Return the (X, Y) coordinate for the center point of the cell that contains the specified text.  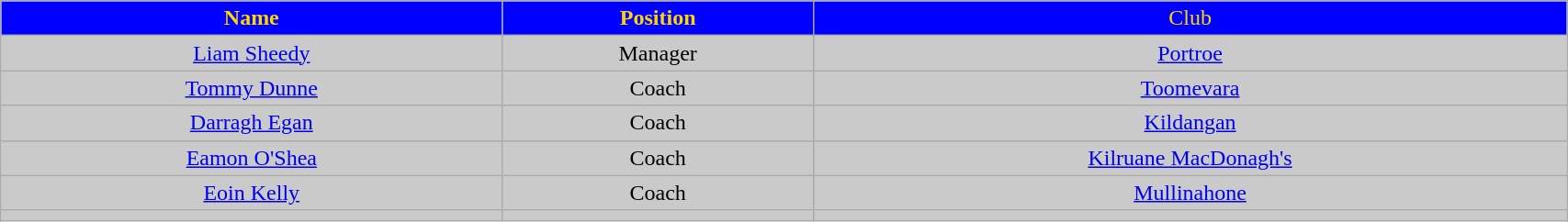
Kildangan (1190, 123)
Toomevara (1190, 88)
Tommy Dunne (252, 88)
Portroe (1190, 53)
Eamon O'Shea (252, 158)
Manager (658, 53)
Club (1190, 18)
Mullinahone (1190, 193)
Eoin Kelly (252, 193)
Position (658, 18)
Darragh Egan (252, 123)
Kilruane MacDonagh's (1190, 158)
Name (252, 18)
Liam Sheedy (252, 53)
